Locate the cell with the specified text and output its [X, Y] center coordinate. 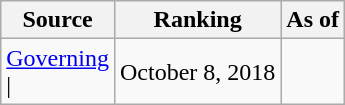
As of [313, 20]
Governing| [58, 72]
October 8, 2018 [197, 72]
Source [58, 20]
Ranking [197, 20]
